Detect which cell encompasses the target text, then output its (x, y) center coordinate. 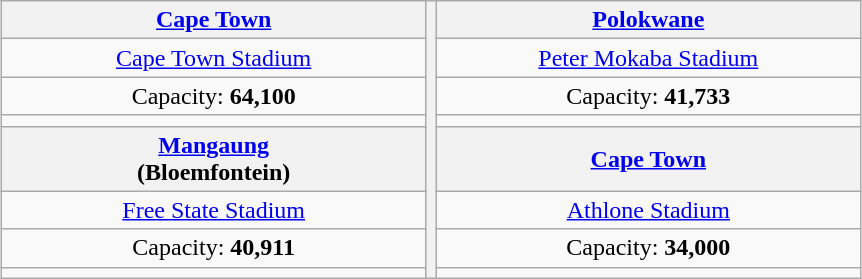
Mangaung(Bloemfontein) (214, 158)
Capacity: 64,100 (214, 96)
Capacity: 40,911 (214, 248)
Polokwane (649, 20)
Peter Mokaba Stadium (649, 58)
Athlone Stadium (649, 210)
Capacity: 41,733 (649, 96)
Capacity: 34,000 (649, 248)
Cape Town Stadium (214, 58)
Free State Stadium (214, 210)
